Search for the cell housing the specified text and yield its [X, Y] center coordinate. 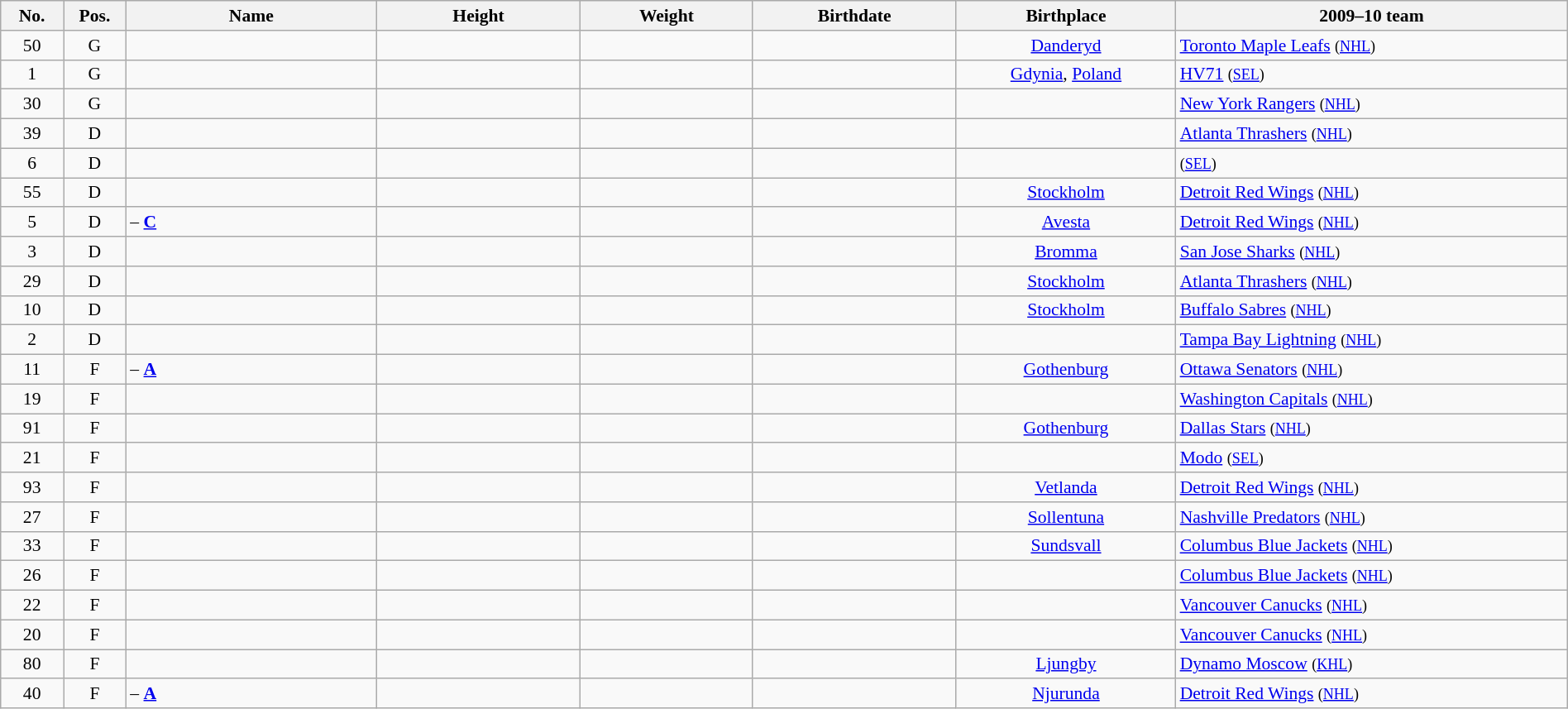
Birthdate [854, 16]
10 [32, 310]
Ljungby [1065, 664]
New York Rangers (NHL) [1372, 104]
Toronto Maple Leafs (NHL) [1372, 46]
Washington Capitals (NHL) [1372, 399]
29 [32, 281]
– C [251, 223]
Nashville Predators (NHL) [1372, 517]
Buffalo Sabres (NHL) [1372, 310]
HV71 (SEL) [1372, 74]
30 [32, 104]
Tampa Bay Lightning (NHL) [1372, 340]
Dynamo Moscow (KHL) [1372, 664]
Vetlanda [1065, 487]
Weight [667, 16]
80 [32, 664]
3 [32, 252]
50 [32, 46]
Modo (SEL) [1372, 458]
55 [32, 193]
22 [32, 606]
Birthplace [1065, 16]
Bromma [1065, 252]
San Jose Sharks (NHL) [1372, 252]
Pos. [95, 16]
Gdynia, Poland [1065, 74]
2 [32, 340]
Sundsvall [1065, 546]
5 [32, 223]
Name [251, 16]
33 [32, 546]
11 [32, 370]
Danderyd [1065, 46]
20 [32, 635]
Height [478, 16]
93 [32, 487]
2009–10 team [1372, 16]
21 [32, 458]
Avesta [1065, 223]
Ottawa Senators (NHL) [1372, 370]
Dallas Stars (NHL) [1372, 429]
Sollentuna [1065, 517]
26 [32, 576]
27 [32, 517]
1 [32, 74]
No. [32, 16]
19 [32, 399]
39 [32, 134]
6 [32, 163]
Njurunda [1065, 694]
40 [32, 694]
(SEL) [1372, 163]
91 [32, 429]
